Locate the cell with the specified text and output its (X, Y) center coordinate. 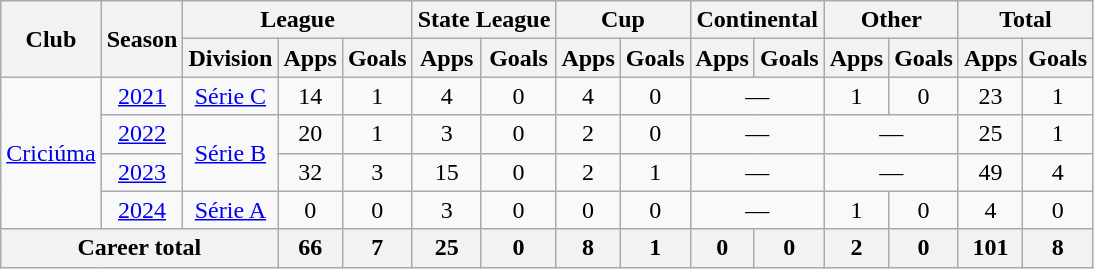
7 (377, 248)
Season (142, 39)
66 (310, 248)
State League (484, 20)
2022 (142, 134)
Série C (230, 96)
101 (990, 248)
32 (310, 172)
2023 (142, 172)
Club (51, 39)
League (298, 20)
2024 (142, 210)
Total (1025, 20)
Cup (623, 20)
20 (310, 134)
Other (891, 20)
Division (230, 58)
49 (990, 172)
Continental (757, 20)
Career total (140, 248)
23 (990, 96)
15 (446, 172)
Série A (230, 210)
14 (310, 96)
Série B (230, 153)
Criciúma (51, 153)
2021 (142, 96)
